Detect which cell encompasses the target text, then output its [X, Y] center coordinate. 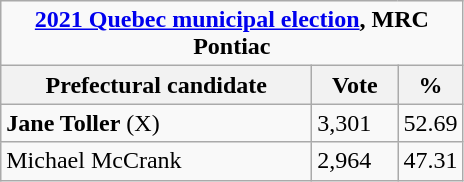
Vote [355, 85]
47.31 [430, 161]
52.69 [430, 123]
Prefectural candidate [156, 85]
% [430, 85]
Michael McCrank [156, 161]
2021 Quebec municipal election, MRC Pontiac [232, 34]
2,964 [355, 161]
Jane Toller (X) [156, 123]
3,301 [355, 123]
